Detect which cell encompasses the target text, then output its (X, Y) center coordinate. 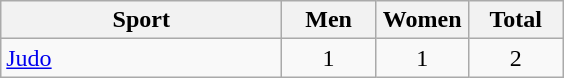
Total (516, 20)
Sport (142, 20)
Men (329, 20)
2 (516, 58)
Judo (142, 58)
Women (422, 20)
